Detect which cell encompasses the target text, then output its (X, Y) center coordinate. 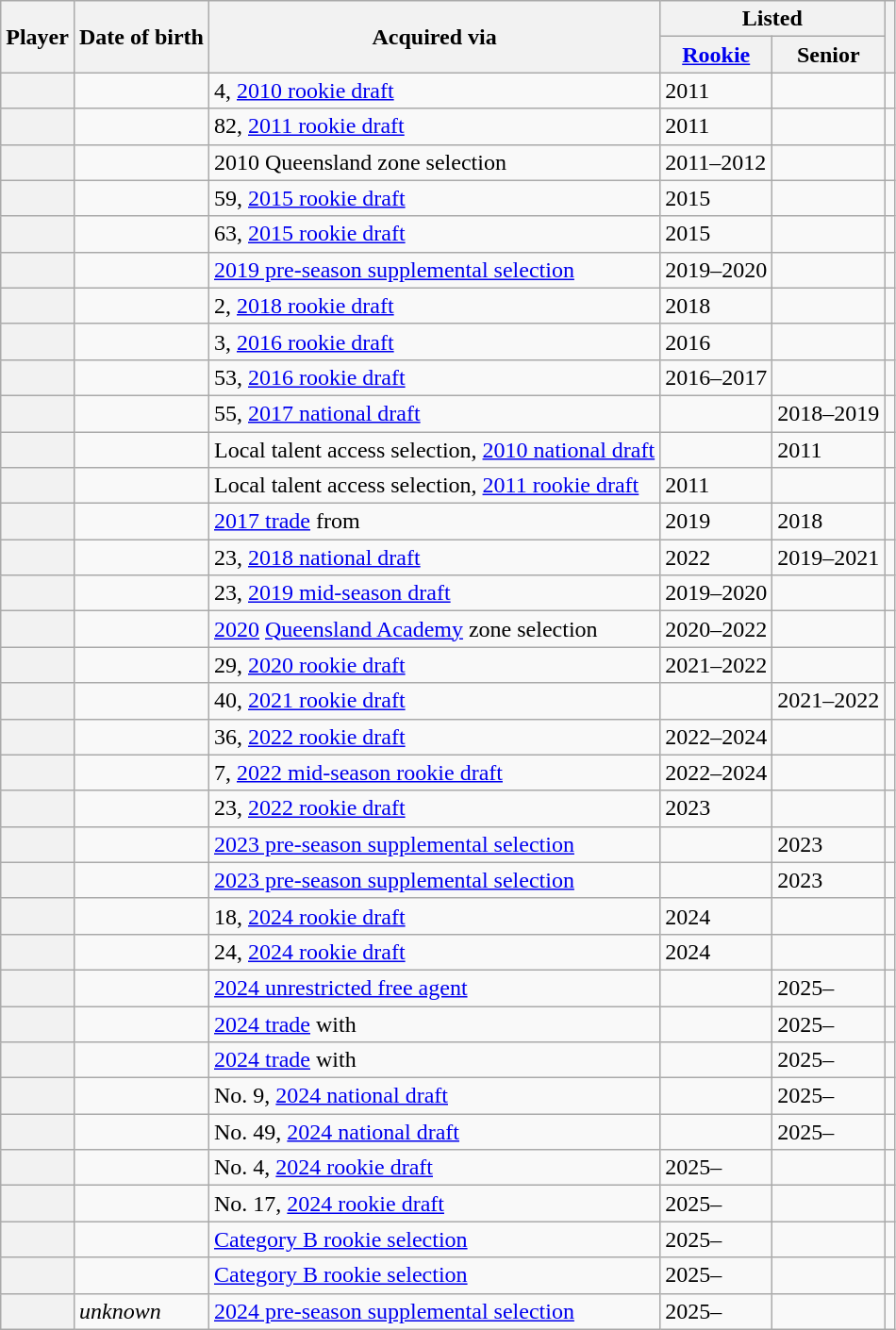
2018–2019 (828, 413)
4, 2010 rookie draft (434, 91)
2022 (717, 557)
24, 2024 rookie draft (434, 952)
55, 2017 national draft (434, 413)
2020–2022 (717, 629)
53, 2016 rookie draft (434, 377)
82, 2011 rookie draft (434, 126)
No. 9, 2024 national draft (434, 1096)
2016 (717, 341)
Local talent access selection, 2011 rookie draft (434, 486)
3, 2016 rookie draft (434, 341)
59, 2015 rookie draft (434, 198)
40, 2021 rookie draft (434, 701)
Senior (828, 55)
23, 2022 rookie draft (434, 808)
2016–2017 (717, 377)
2, 2018 rookie draft (434, 306)
2019 (717, 522)
Acquired via (434, 37)
23, 2019 mid-season draft (434, 593)
Listed (772, 19)
29, 2020 rookie draft (434, 665)
2024 unrestricted free agent (434, 988)
2019 pre-season supplemental selection (434, 270)
Player (38, 37)
2017 trade from (434, 522)
63, 2015 rookie draft (434, 234)
Date of birth (141, 37)
unknown (141, 1311)
2020 Queensland Academy zone selection (434, 629)
No. 4, 2024 rookie draft (434, 1168)
23, 2018 national draft (434, 557)
7, 2022 mid-season rookie draft (434, 773)
Local talent access selection, 2010 national draft (434, 450)
2010 Queensland zone selection (434, 162)
2011–2012 (717, 162)
No. 49, 2024 national draft (434, 1132)
36, 2022 rookie draft (434, 737)
2019–2021 (828, 557)
18, 2024 rookie draft (434, 916)
No. 17, 2024 rookie draft (434, 1204)
2024 pre-season supplemental selection (434, 1311)
Rookie (717, 55)
